Extract the (x, y) coordinate from the center of the cell holding the provided text.  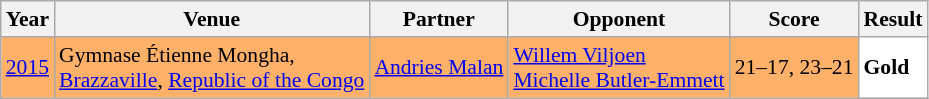
Andries Malan (438, 68)
Score (794, 19)
Year (28, 19)
Gymnase Étienne Mongha,Brazzaville, Republic of the Congo (212, 68)
Partner (438, 19)
21–17, 23–21 (794, 68)
Result (894, 19)
Willem Viljoen Michelle Butler-Emmett (618, 68)
Venue (212, 19)
Opponent (618, 19)
Gold (894, 68)
2015 (28, 68)
